Determine the (X, Y) coordinate at the center of the cell enclosing the given text.  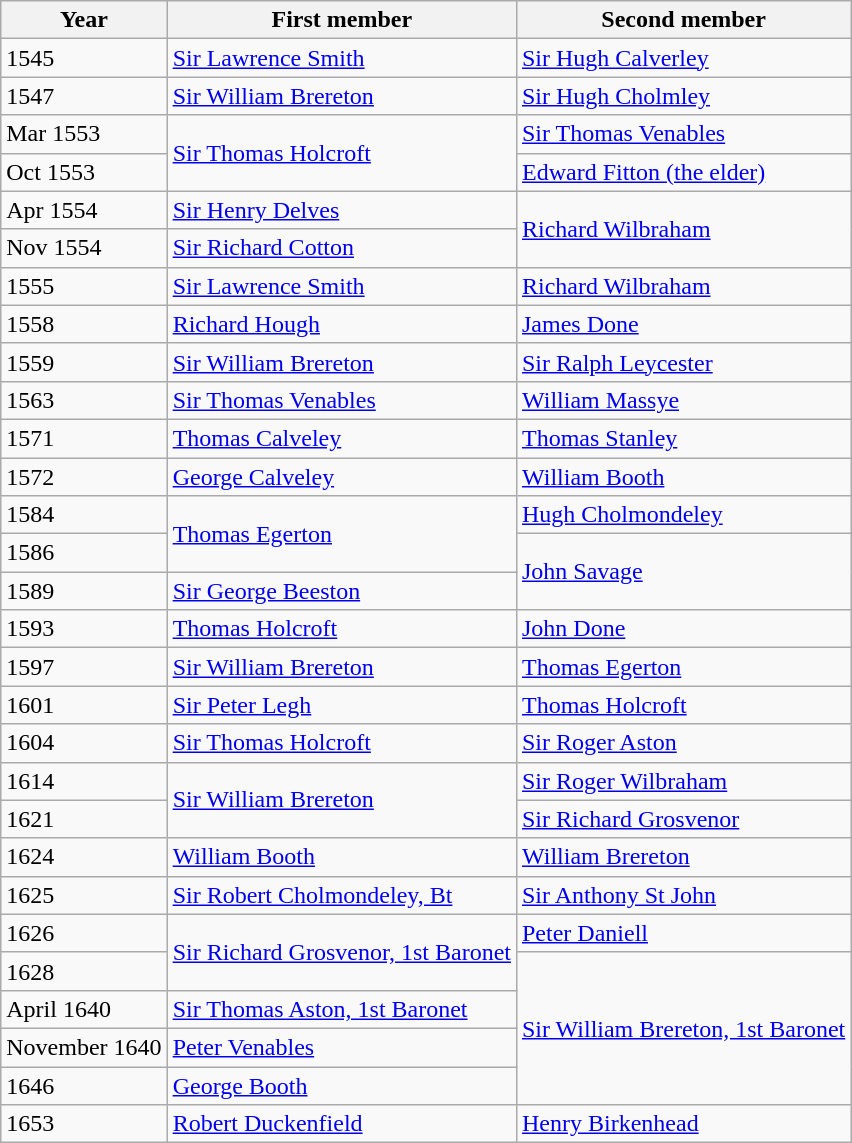
Sir William Brereton, 1st Baronet (683, 1028)
William Massye (683, 400)
Sir Thomas Aston, 1st Baronet (342, 1009)
1563 (84, 400)
1621 (84, 819)
Peter Daniell (683, 933)
Sir Hugh Calverley (683, 58)
Year (84, 20)
Sir Richard Grosvenor (683, 819)
1558 (84, 324)
John Savage (683, 572)
1653 (84, 1124)
1626 (84, 933)
Robert Duckenfield (342, 1124)
Sir Robert Cholmondeley, Bt (342, 895)
1614 (84, 781)
William Brereton (683, 857)
Sir Richard Cotton (342, 248)
Mar 1553 (84, 134)
1586 (84, 553)
Sir Roger Wilbraham (683, 781)
1625 (84, 895)
Sir Henry Delves (342, 210)
Apr 1554 (84, 210)
Richard Hough (342, 324)
George Booth (342, 1085)
Sir George Beeston (342, 591)
1572 (84, 477)
1584 (84, 515)
1571 (84, 438)
April 1640 (84, 1009)
1589 (84, 591)
1555 (84, 286)
George Calveley (342, 477)
Sir Anthony St John (683, 895)
Sir Peter Legh (342, 705)
Second member (683, 20)
1559 (84, 362)
Thomas Calveley (342, 438)
1628 (84, 971)
Thomas Stanley (683, 438)
Edward Fitton (the elder) (683, 172)
1597 (84, 667)
Henry Birkenhead (683, 1124)
1604 (84, 743)
Sir Hugh Cholmley (683, 96)
1593 (84, 629)
Sir Ralph Leycester (683, 362)
1547 (84, 96)
1601 (84, 705)
1646 (84, 1085)
Oct 1553 (84, 172)
Sir Richard Grosvenor, 1st Baronet (342, 952)
Nov 1554 (84, 248)
Peter Venables (342, 1047)
1545 (84, 58)
James Done (683, 324)
First member (342, 20)
John Done (683, 629)
1624 (84, 857)
Sir Roger Aston (683, 743)
Hugh Cholmondeley (683, 515)
November 1640 (84, 1047)
